Return (x, y) of the center of cell containing provided text 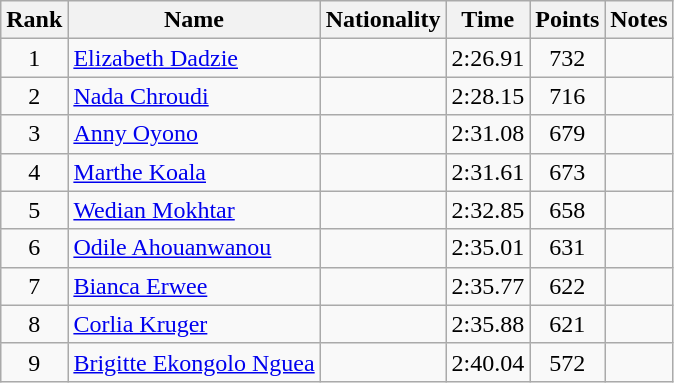
3 (34, 134)
Elizabeth Dadzie (194, 58)
Notes (639, 20)
2 (34, 96)
621 (568, 324)
2:35.88 (488, 324)
Nada Chroudi (194, 96)
Anny Oyono (194, 134)
673 (568, 172)
2:35.77 (488, 286)
679 (568, 134)
Marthe Koala (194, 172)
572 (568, 362)
732 (568, 58)
Wedian Mokhtar (194, 210)
6 (34, 248)
622 (568, 286)
Bianca Erwee (194, 286)
716 (568, 96)
1 (34, 58)
9 (34, 362)
2:31.08 (488, 134)
2:31.61 (488, 172)
Name (194, 20)
Brigitte Ekongolo Nguea (194, 362)
5 (34, 210)
7 (34, 286)
Nationality (383, 20)
8 (34, 324)
Corlia Kruger (194, 324)
658 (568, 210)
2:28.15 (488, 96)
Points (568, 20)
Rank (34, 20)
2:26.91 (488, 58)
Time (488, 20)
2:32.85 (488, 210)
Odile Ahouanwanou (194, 248)
2:40.04 (488, 362)
4 (34, 172)
2:35.01 (488, 248)
631 (568, 248)
